Output the (x, y) coordinate of the center of the cell containing the given text.  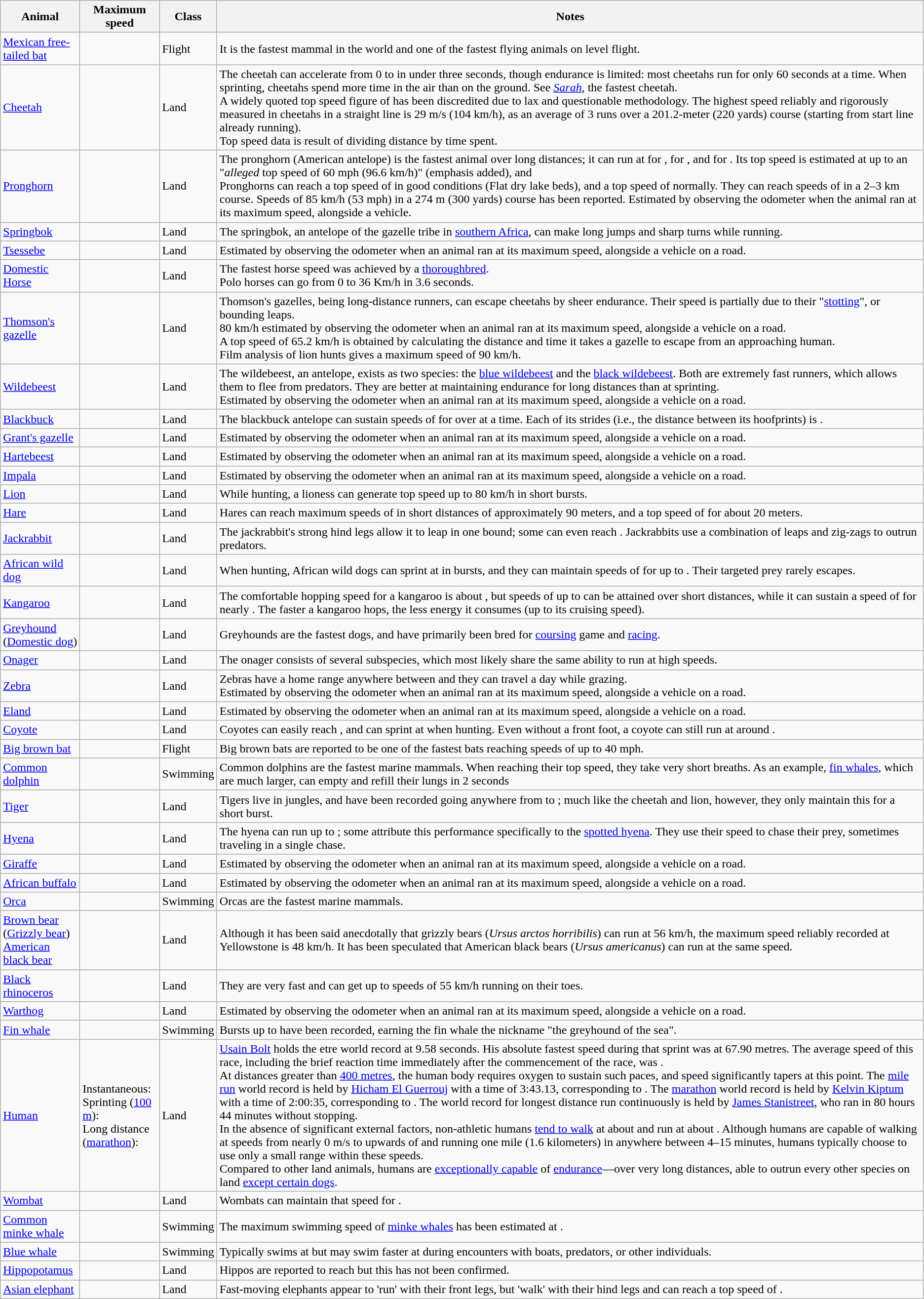
Pronghorn (40, 186)
Maximum speed (119, 17)
Typically swims at but may swim faster at during encounters with boats, predators, or other individuals. (570, 1252)
African wild dog (40, 571)
Hartebeest (40, 456)
Jackrabbit (40, 538)
Coyote (40, 730)
Giraffe (40, 864)
The onager consists of several subspecies, which most likely share the same ability to run at high speeds. (570, 660)
Big brown bats are reported to be one of the fastest bats reaching speeds of up to 40 mph. (570, 748)
When hunting, African wild dogs can sprint at in bursts, and they can maintain speeds of for up to . Their targeted prey rarely escapes. (570, 571)
While hunting, a lioness can generate top speed up to 80 km/h in short bursts. (570, 494)
Hippopotamus (40, 1270)
Onager (40, 660)
The springbok, an antelope of the gazelle tribe in southern Africa, can make long jumps and sharp turns while running. (570, 232)
Eland (40, 711)
Big brown bat (40, 748)
Greyhound (Domestic dog) (40, 635)
Coyotes can easily reach , and can sprint at when hunting. Even without a front foot, a coyote can still run at around . (570, 730)
The fastest horse speed was achieved by a thoroughbred.Polo horses can go from 0 to 36 Km/h in 3.6 seconds. (570, 276)
Impala (40, 475)
Common dolphin (40, 774)
Hippos are reported to reach but this has not been confirmed. (570, 1270)
Lion (40, 494)
Hares can reach maximum speeds of in short distances of approximately 90 meters, and a top speed of for about 20 meters. (570, 513)
Blackbuck (40, 419)
The blackbuck antelope can sustain speeds of for over at a time. Each of its strides (i.e., the distance between its hoofprints) is . (570, 419)
Cheetah (40, 108)
Greyhounds are the fastest dogs, and have primarily been bred for coursing game and racing. (570, 635)
Orcas are the fastest marine mammals. (570, 902)
Domestic Horse (40, 276)
Asian elephant (40, 1289)
Instantaneous: Sprinting (100 m): Long distance (marathon): (119, 1115)
The maximum swimming speed of minke whales has been estimated at . (570, 1226)
Class (188, 17)
Fin whale (40, 1030)
African buffalo (40, 882)
Blue whale (40, 1252)
Common minke whale (40, 1226)
Thomson's gazelle (40, 328)
They are very fast and can get up to speeds of 55 km/h running on their toes. (570, 985)
Tiger (40, 806)
Kangaroo (40, 602)
Grant's gazelle (40, 437)
Fast-moving elephants appear to 'run' with their front legs, but 'walk' with their hind legs and can reach a top speed of . (570, 1289)
Tsessebe (40, 250)
It is the fastest mammal in the world and one of the fastest flying animals on level flight. (570, 48)
Wombats can maintain that speed for . (570, 1201)
Wombat (40, 1201)
Hyena (40, 838)
Orca (40, 902)
Springbok (40, 232)
Notes (570, 17)
Bursts up to have been recorded, earning the fin whale the nickname "the greyhound of the sea". (570, 1030)
Zebra (40, 685)
Wildebeest (40, 387)
Human (40, 1115)
Animal (40, 17)
Black rhinoceros (40, 985)
Warthog (40, 1011)
Mexican free-tailed bat (40, 48)
Brown bear (Grizzly bear)American black bear (40, 940)
Hare (40, 513)
